Capture the cell that displays the provided text and extract its (x, y) central coordinate. 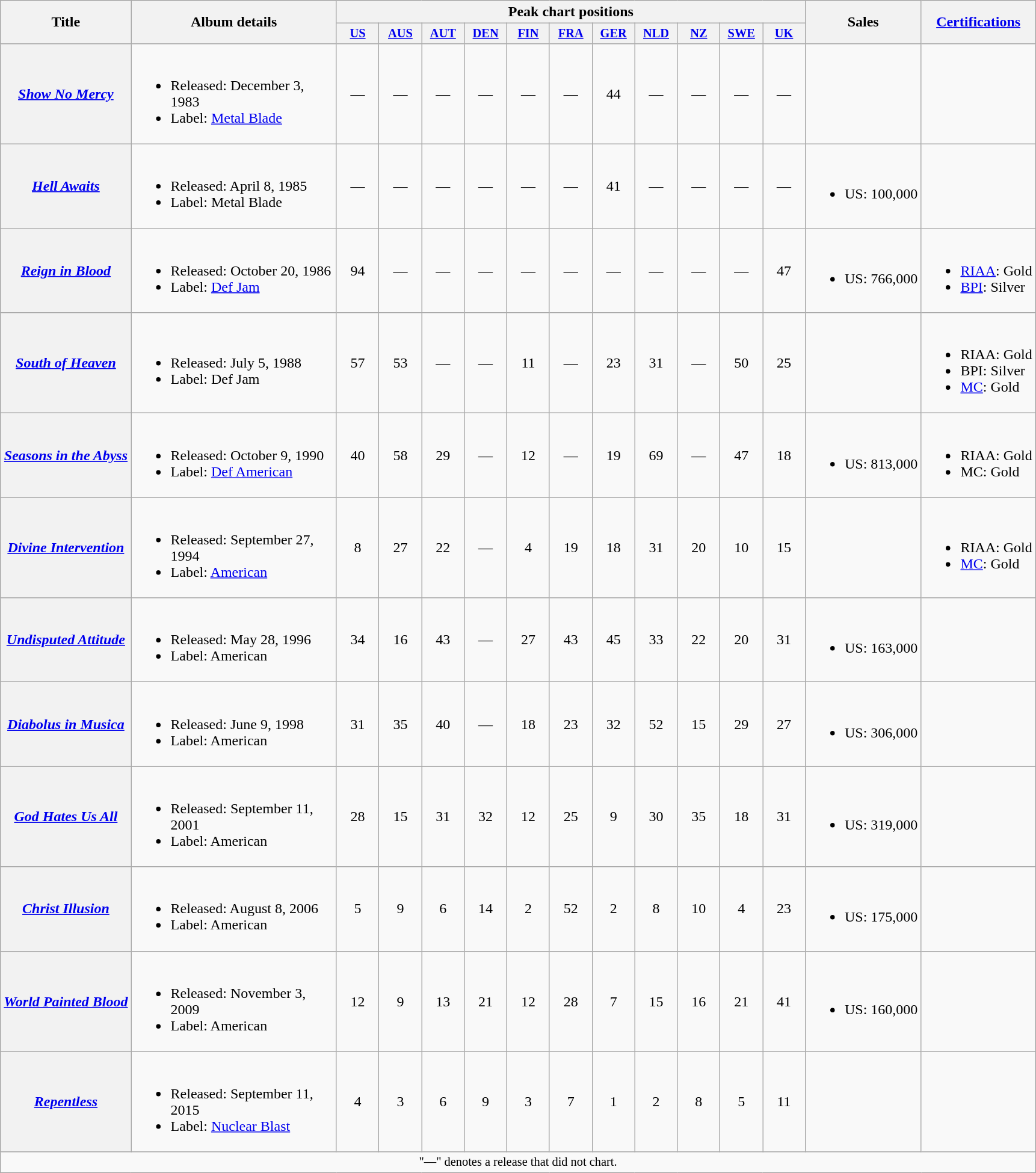
Show No Mercy (66, 94)
US: 319,000 (863, 817)
US: 766,000 (863, 271)
GER (614, 34)
69 (656, 455)
33 (656, 640)
13 (443, 1001)
US: 160,000 (863, 1001)
FRA (570, 34)
Certifications (978, 22)
Released: September 11, 2015Label: Nuclear Blast (233, 1102)
Released: November 3, 2009Label: American (233, 1001)
30 (656, 817)
FIN (528, 34)
Released: October 20, 1986Label: Def Jam (233, 271)
Released: May 28, 1996Label: American (233, 640)
God Hates Us All (66, 817)
South of Heaven (66, 363)
45 (614, 640)
Released: September 11, 2001Label: American (233, 817)
World Painted Blood (66, 1001)
57 (357, 363)
Released: July 5, 1988Label: Def Jam (233, 363)
AUS (401, 34)
Seasons in the Abyss (66, 455)
Released: December 3, 1983Label: Metal Blade (233, 94)
Hell Awaits (66, 186)
US: 163,000 (863, 640)
Sales (863, 22)
US (357, 34)
DEN (486, 34)
53 (401, 363)
Reign in Blood (66, 271)
58 (401, 455)
"—" denotes a release that did not chart. (519, 1162)
US: 175,000 (863, 909)
Released: October 9, 1990Label: Def American (233, 455)
1 (614, 1102)
NLD (656, 34)
Released: April 8, 1985Label: Metal Blade (233, 186)
SWE (741, 34)
44 (614, 94)
Title (66, 22)
US: 813,000 (863, 455)
NZ (699, 34)
Undisputed Attitude (66, 640)
Diabolus in Musica (66, 724)
14 (486, 909)
94 (357, 271)
Repentless (66, 1102)
Released: August 8, 2006Label: American (233, 909)
Christ Illusion (66, 909)
AUT (443, 34)
Divine Intervention (66, 547)
US: 306,000 (863, 724)
Peak chart positions (570, 12)
RIAA: GoldBPI: SilverMC: Gold (978, 363)
UK (785, 34)
Released: June 9, 1998Label: American (233, 724)
RIAA: GoldBPI: Silver (978, 271)
34 (357, 640)
US: 100,000 (863, 186)
50 (741, 363)
Released: September 27, 1994Label: American (233, 547)
Album details (233, 22)
